Locate the cell with the specified text and output its (x, y) center coordinate. 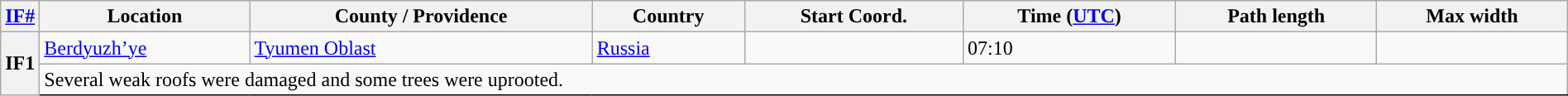
Russia (668, 48)
Berdyuzh’ye (145, 48)
Path length (1277, 17)
IF1 (20, 64)
Country (668, 17)
07:10 (1068, 48)
Tyumen Oblast (421, 48)
Start Coord. (853, 17)
Time (UTC) (1068, 17)
Several weak roofs were damaged and some trees were uprooted. (804, 79)
County / Providence (421, 17)
Location (145, 17)
Max width (1472, 17)
IF# (20, 17)
